Extract the [x, y] coordinate from the center of the cell holding the provided text.  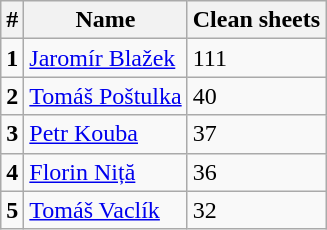
Name [106, 20]
40 [256, 96]
2 [12, 96]
32 [256, 210]
Florin Niță [106, 172]
# [12, 20]
36 [256, 172]
111 [256, 58]
5 [12, 210]
37 [256, 134]
Jaromír Blažek [106, 58]
4 [12, 172]
1 [12, 58]
3 [12, 134]
Petr Kouba [106, 134]
Tomáš Poštulka [106, 96]
Tomáš Vaclík [106, 210]
Clean sheets [256, 20]
